From the cell containing the given text, extract its center point as (x, y) coordinate. 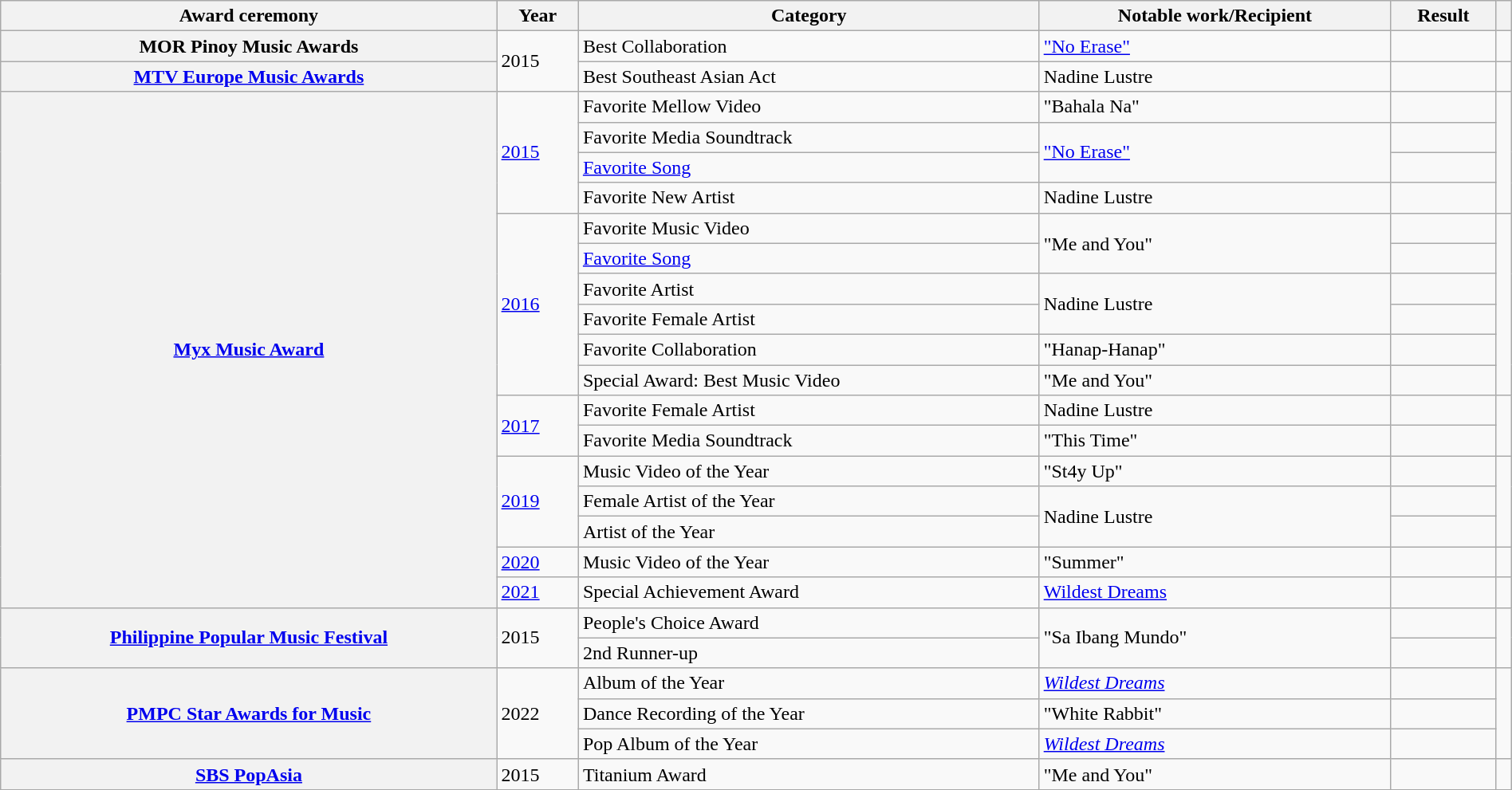
Titanium Award (809, 774)
Best Southeast Asian Act (809, 77)
2019 (537, 501)
"This Time" (1215, 441)
"Sa Ibang Mundo" (1215, 638)
Category (809, 16)
Special Achievement Award (809, 592)
Favorite Mellow Video (809, 107)
Favorite New Artist (809, 198)
Album of the Year (809, 683)
Favorite Collaboration (809, 349)
2021 (537, 592)
2nd Runner-up (809, 653)
"White Rabbit" (1215, 713)
MOR Pinoy Music Awards (249, 46)
2020 (537, 562)
"Hanap-Hanap" (1215, 349)
Best Collaboration (809, 46)
Award ceremony (249, 16)
2022 (537, 713)
Myx Music Award (249, 349)
"Summer" (1215, 562)
People's Choice Award (809, 623)
Artist of the Year (809, 532)
2017 (537, 426)
Female Artist of the Year (809, 501)
MTV Europe Music Awards (249, 77)
Year (537, 16)
PMPC Star Awards for Music (249, 713)
Philippine Popular Music Festival (249, 638)
2016 (537, 304)
Notable work/Recipient (1215, 16)
Favorite Music Video (809, 228)
SBS PopAsia (249, 774)
Favorite Artist (809, 289)
Pop Album of the Year (809, 744)
Result (1443, 16)
"Bahala Na" (1215, 107)
Special Award: Best Music Video (809, 380)
Dance Recording of the Year (809, 713)
"St4y Up" (1215, 471)
